Determine the (X, Y) coordinate at the center of the cell enclosing the given text.  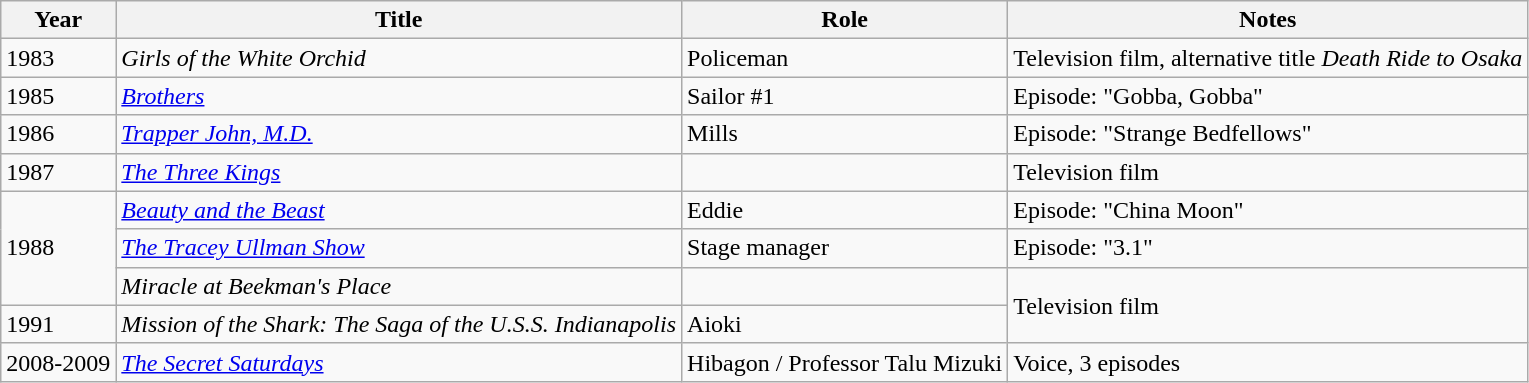
The Secret Saturdays (399, 362)
Girls of the White Orchid (399, 58)
1988 (58, 248)
Role (845, 20)
Stage manager (845, 248)
Mills (845, 134)
Episode: "Gobba, Gobba" (1268, 96)
The Three Kings (399, 172)
Television film, alternative title Death Ride to Osaka (1268, 58)
Trapper John, M.D. (399, 134)
Policeman (845, 58)
Title (399, 20)
Hibagon / Professor Talu Mizuki (845, 362)
Eddie (845, 210)
Sailor #1 (845, 96)
Beauty and the Beast (399, 210)
1985 (58, 96)
1991 (58, 324)
1987 (58, 172)
Year (58, 20)
Aioki (845, 324)
Miracle at Beekman's Place (399, 286)
Episode: "China Moon" (1268, 210)
2008-2009 (58, 362)
Episode: "Strange Bedfellows" (1268, 134)
Notes (1268, 20)
1983 (58, 58)
1986 (58, 134)
Episode: "3.1" (1268, 248)
Brothers (399, 96)
The Tracey Ullman Show (399, 248)
Mission of the Shark: The Saga of the U.S.S. Indianapolis (399, 324)
Voice, 3 episodes (1268, 362)
